Determine the (X, Y) coordinate at the center of the cell enclosing the given text.  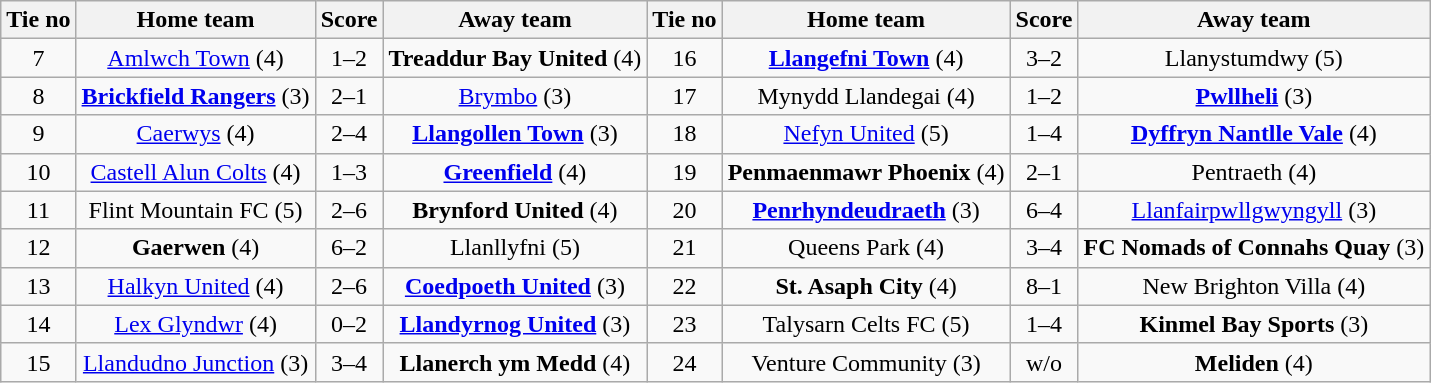
St. Asaph City (4) (866, 286)
Castell Alun Colts (4) (196, 172)
24 (684, 362)
9 (38, 134)
18 (684, 134)
16 (684, 58)
20 (684, 210)
11 (38, 210)
10 (38, 172)
Talysarn Celts FC (5) (866, 324)
Llangollen Town (3) (515, 134)
Llanerch ym Medd (4) (515, 362)
8 (38, 96)
6–2 (349, 248)
Penrhyndeudraeth (3) (866, 210)
1–3 (349, 172)
Brickfield Rangers (3) (196, 96)
Pwllheli (3) (1254, 96)
New Brighton Villa (4) (1254, 286)
Llanllyfni (5) (515, 248)
Lex Glyndwr (4) (196, 324)
FC Nomads of Connahs Quay (3) (1254, 248)
8–1 (1044, 286)
14 (38, 324)
12 (38, 248)
Brymbo (3) (515, 96)
15 (38, 362)
Caerwys (4) (196, 134)
Pentraeth (4) (1254, 172)
Meliden (4) (1254, 362)
Treaddur Bay United (4) (515, 58)
Dyffryn Nantlle Vale (4) (1254, 134)
Halkyn United (4) (196, 286)
Penmaenmawr Phoenix (4) (866, 172)
Greenfield (4) (515, 172)
0–2 (349, 324)
2–4 (349, 134)
Llandudno Junction (3) (196, 362)
Venture Community (3) (866, 362)
Amlwch Town (4) (196, 58)
Llandyrnog United (3) (515, 324)
Nefyn United (5) (866, 134)
Llanystumdwy (5) (1254, 58)
Mynydd Llandegai (4) (866, 96)
Queens Park (4) (866, 248)
21 (684, 248)
Kinmel Bay Sports (3) (1254, 324)
19 (684, 172)
w/o (1044, 362)
6–4 (1044, 210)
22 (684, 286)
Llanfairpwllgwyngyll (3) (1254, 210)
Gaerwen (4) (196, 248)
7 (38, 58)
17 (684, 96)
Llangefni Town (4) (866, 58)
23 (684, 324)
Brynford United (4) (515, 210)
3–2 (1044, 58)
13 (38, 286)
Flint Mountain FC (5) (196, 210)
Coedpoeth United (3) (515, 286)
